Locate the cell with the specified text and output its (x, y) center coordinate. 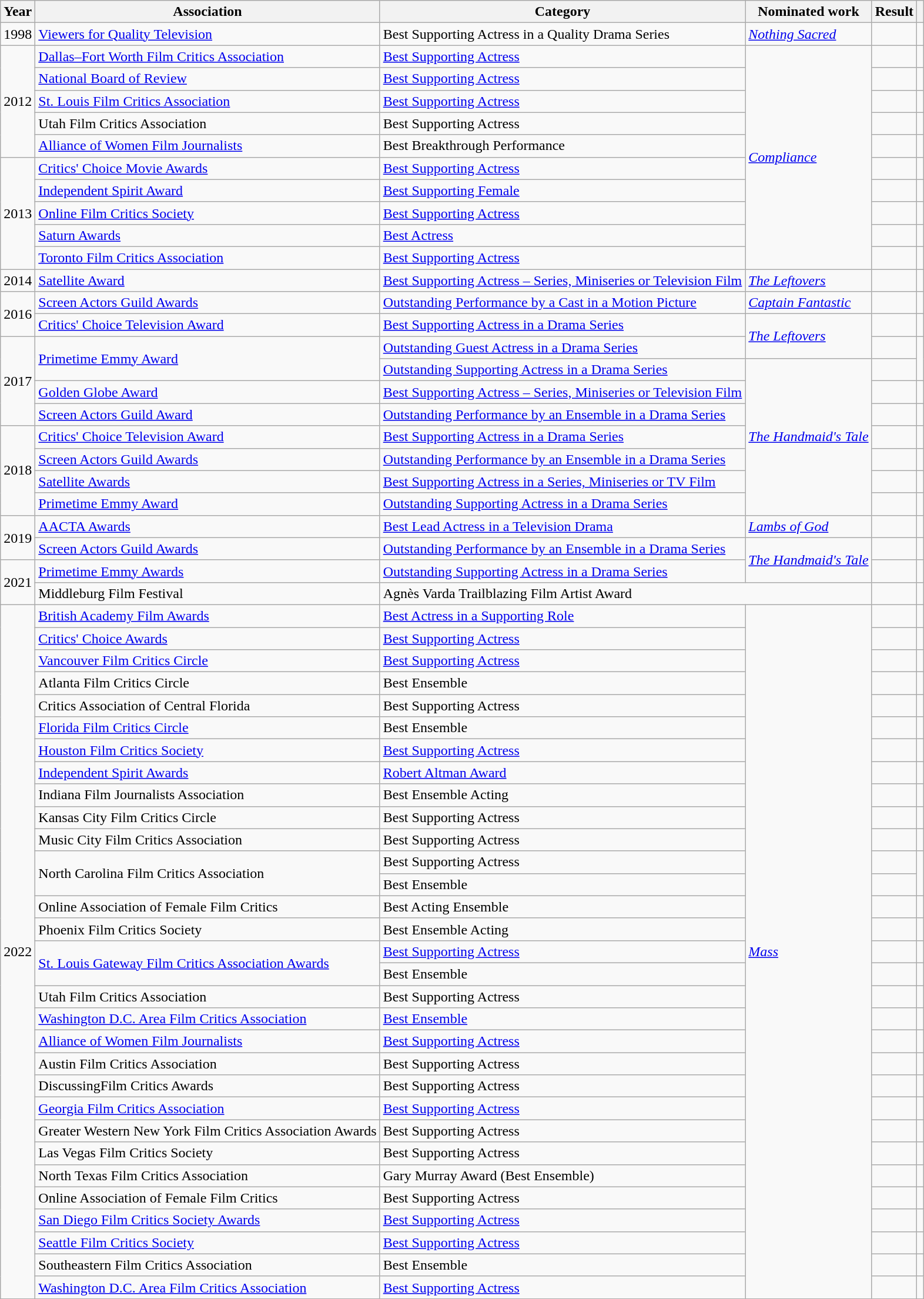
2013 (18, 213)
San Diego Film Critics Society Awards (207, 1220)
Independent Spirit Award (207, 191)
Critics' Choice Awards (207, 638)
2018 (18, 470)
Nominated work (809, 12)
Dallas–Fort Worth Film Critics Association (207, 56)
2021 (18, 582)
Saturn Awards (207, 235)
Critics Association of Central Florida (207, 706)
Las Vegas Film Critics Society (207, 1153)
National Board of Review (207, 79)
Outstanding Performance by a Cast in a Motion Picture (563, 303)
Houston Film Critics Society (207, 750)
Year (18, 12)
Indiana Film Journalists Association (207, 795)
North Carolina Film Critics Association (207, 873)
Compliance (809, 158)
Seattle Film Critics Society (207, 1243)
Southeastern Film Critics Association (207, 1265)
Vancouver Film Critics Circle (207, 661)
St. Louis Gateway Film Critics Association Awards (207, 963)
Critics' Choice Movie Awards (207, 168)
Viewers for Quality Television (207, 34)
Kansas City Film Critics Circle (207, 817)
Phoenix Film Critics Society (207, 929)
Austin Film Critics Association (207, 1064)
Georgia Film Critics Association (207, 1108)
Greater Western New York Film Critics Association Awards (207, 1131)
AACTA Awards (207, 526)
Toronto Film Critics Association (207, 258)
Result (894, 12)
Best Breakthrough Performance (563, 146)
2022 (18, 951)
Best Lead Actress in a Television Drama (563, 526)
Outstanding Guest Actress in a Drama Series (563, 348)
Agnès Varda Trailblazing Film Artist Award (625, 593)
2017 (18, 381)
Online Film Critics Society (207, 213)
Best Actress (563, 235)
Category (563, 12)
Association (207, 12)
North Texas Film Critics Association (207, 1176)
Satellite Awards (207, 482)
Primetime Emmy Awards (207, 571)
Captain Fantastic (809, 303)
Nothing Sacred (809, 34)
2019 (18, 537)
Best Supporting Female (563, 191)
Best Actress in a Supporting Role (563, 616)
Gary Murray Award (Best Ensemble) (563, 1176)
DiscussingFilm Critics Awards (207, 1086)
Satellite Award (207, 280)
Best Acting Ensemble (563, 907)
Atlanta Film Critics Circle (207, 683)
1998 (18, 34)
2016 (18, 314)
Golden Globe Award (207, 392)
Screen Actors Guild Award (207, 415)
Independent Spirit Awards (207, 773)
Robert Altman Award (563, 773)
Best Supporting Actress in a Series, Miniseries or TV Film (563, 482)
Lambs of God (809, 526)
2012 (18, 101)
Mass (809, 951)
2014 (18, 280)
Florida Film Critics Circle (207, 728)
Middleburg Film Festival (207, 593)
British Academy Film Awards (207, 616)
Best Supporting Actress in a Quality Drama Series (563, 34)
St. Louis Film Critics Association (207, 101)
Music City Film Critics Association (207, 840)
